Find where the given text appears and provide that cell's center as [x, y] coordinate. 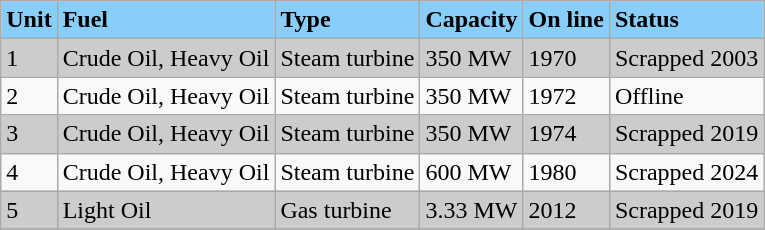
Status [686, 20]
Light Oil [166, 210]
1 [29, 58]
1970 [566, 58]
Offline [686, 96]
1974 [566, 134]
Type [348, 20]
1980 [566, 172]
3 [29, 134]
5 [29, 210]
3.33 MW [472, 210]
1972 [566, 96]
Scrapped 2003 [686, 58]
Capacity [472, 20]
2012 [566, 210]
4 [29, 172]
Unit [29, 20]
On line [566, 20]
Fuel [166, 20]
Scrapped 2024 [686, 172]
2 [29, 96]
600 MW [472, 172]
Gas turbine [348, 210]
